Determine the [x, y] coordinate at the center of the cell enclosing the given text.  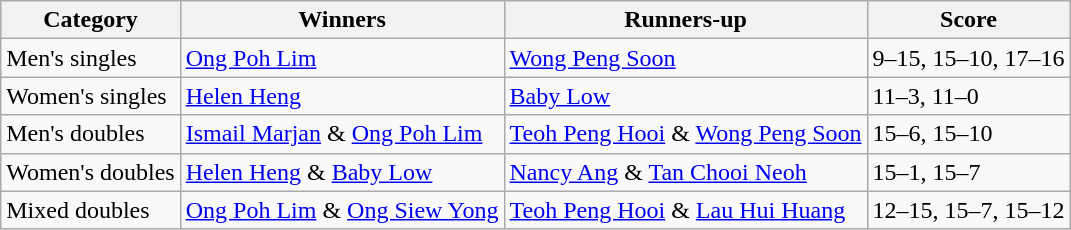
Men's singles [90, 58]
Category [90, 20]
Ismail Marjan & Ong Poh Lim [342, 134]
Runners-up [686, 20]
15–6, 15–10 [968, 134]
Score [968, 20]
Mixed doubles [90, 210]
Helen Heng [342, 96]
Teoh Peng Hooi & Lau Hui Huang [686, 210]
Nancy Ang & Tan Chooi Neoh [686, 172]
Men's doubles [90, 134]
Wong Peng Soon [686, 58]
Teoh Peng Hooi & Wong Peng Soon [686, 134]
15–1, 15–7 [968, 172]
Women's singles [90, 96]
Ong Poh Lim [342, 58]
Baby Low [686, 96]
9–15, 15–10, 17–16 [968, 58]
Winners [342, 20]
Women's doubles [90, 172]
12–15, 15–7, 15–12 [968, 210]
Ong Poh Lim & Ong Siew Yong [342, 210]
11–3, 11–0 [968, 96]
Helen Heng & Baby Low [342, 172]
